Provide the [X, Y] coordinate of the cell's center where the given text is located.  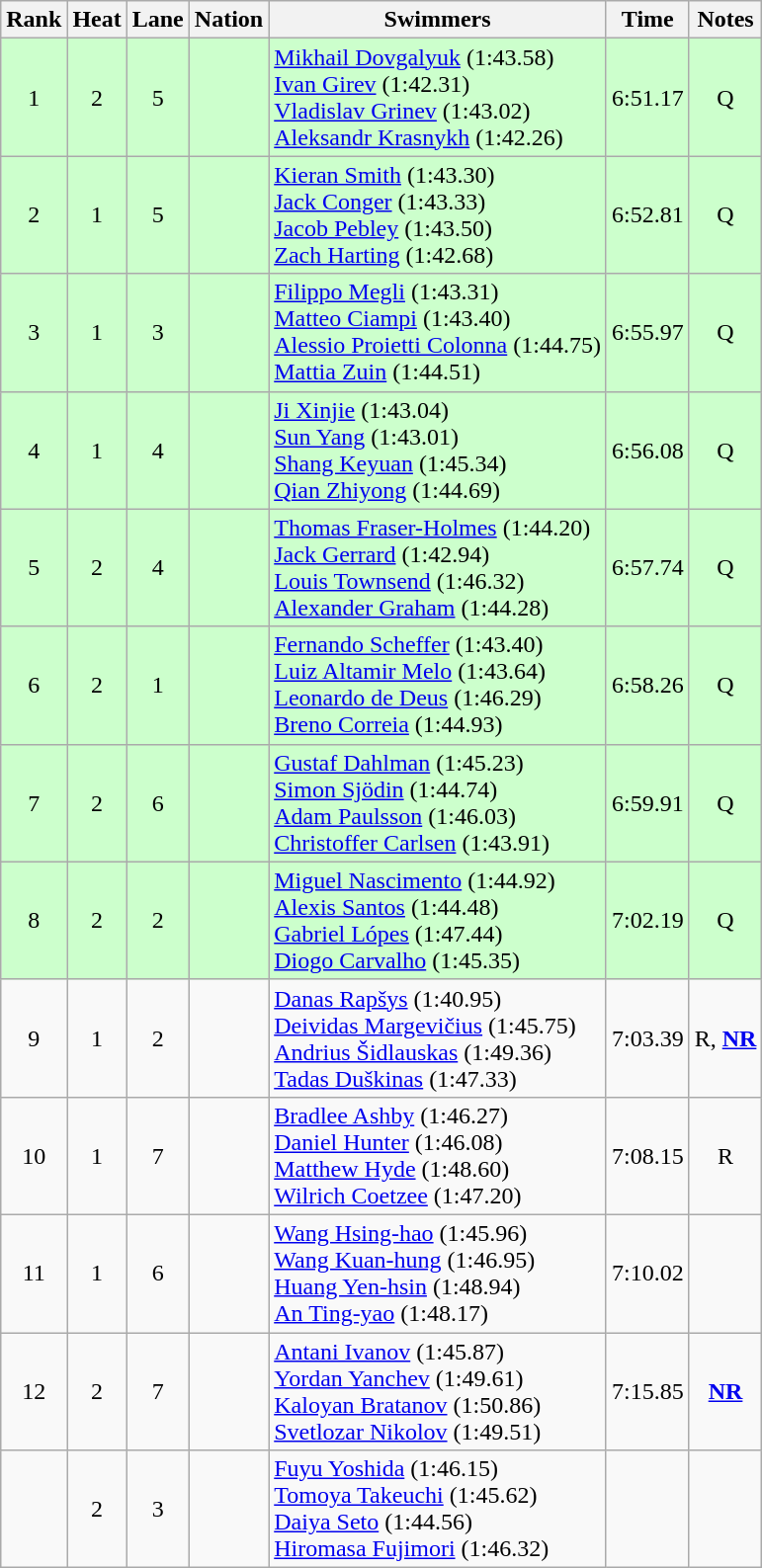
Notes [725, 20]
Antani Ivanov (1:45.87)Yordan Yanchev (1:49.61)Kaloyan Bratanov (1:50.86)Svetlozar Nikolov (1:49.51) [438, 1391]
10 [34, 1156]
Fuyu Yoshida (1:46.15)Tomoya Takeuchi (1:45.62)Daiya Seto (1:44.56)Hiromasa Fujimori (1:46.32) [438, 1510]
Ji Xinjie (1:43.04)Sun Yang (1:43.01)Shang Keyuan (1:45.34)Qian Zhiyong (1:44.69) [438, 451]
Kieran Smith (1:43.30)Jack Conger (1:43.33)Jacob Pebley (1:43.50)Zach Harting (1:42.68) [438, 215]
Time [647, 20]
6:55.97 [647, 332]
8 [34, 921]
Lane [158, 20]
9 [34, 1037]
Gustaf Dahlman (1:45.23)Simon Sjödin (1:44.74)Adam Paulsson (1:46.03)Christoffer Carlsen (1:43.91) [438, 802]
7:10.02 [647, 1273]
7:03.39 [647, 1037]
Filippo Megli (1:43.31)Matteo Ciampi (1:43.40)Alessio Proietti Colonna (1:44.75)Mattia Zuin (1:44.51) [438, 332]
7:15.85 [647, 1391]
Bradlee Ashby (1:46.27)Daniel Hunter (1:46.08)Matthew Hyde (1:48.60)Wilrich Coetzee (1:47.20) [438, 1156]
6:56.08 [647, 451]
Danas Rapšys (1:40.95)Deividas Margevičius (1:45.75)Andrius Šidlauskas (1:49.36)Tadas Duškinas (1:47.33) [438, 1037]
12 [34, 1391]
6:58.26 [647, 686]
NR [725, 1391]
Wang Hsing-hao (1:45.96)Wang Kuan-hung (1:46.95)Huang Yen-hsin (1:48.94)An Ting-yao (1:48.17) [438, 1273]
7:02.19 [647, 921]
7:08.15 [647, 1156]
R [725, 1156]
6:59.91 [647, 802]
Nation [228, 20]
Swimmers [438, 20]
Thomas Fraser-Holmes (1:44.20)Jack Gerrard (1:42.94)Louis Townsend (1:46.32)Alexander Graham (1:44.28) [438, 567]
Mikhail Dovgalyuk (1:43.58)Ivan Girev (1:42.31)Vladislav Grinev (1:43.02)Aleksandr Krasnykh (1:42.26) [438, 97]
Heat [97, 20]
Fernando Scheffer (1:43.40)Luiz Altamir Melo (1:43.64)Leonardo de Deus (1:46.29)Breno Correia (1:44.93) [438, 686]
6:51.17 [647, 97]
11 [34, 1273]
Miguel Nascimento (1:44.92)Alexis Santos (1:44.48)Gabriel Lópes (1:47.44)Diogo Carvalho (1:45.35) [438, 921]
R, NR [725, 1037]
Rank [34, 20]
6:57.74 [647, 567]
6:52.81 [647, 215]
